Locate the cell with the specified text and output its (X, Y) center coordinate. 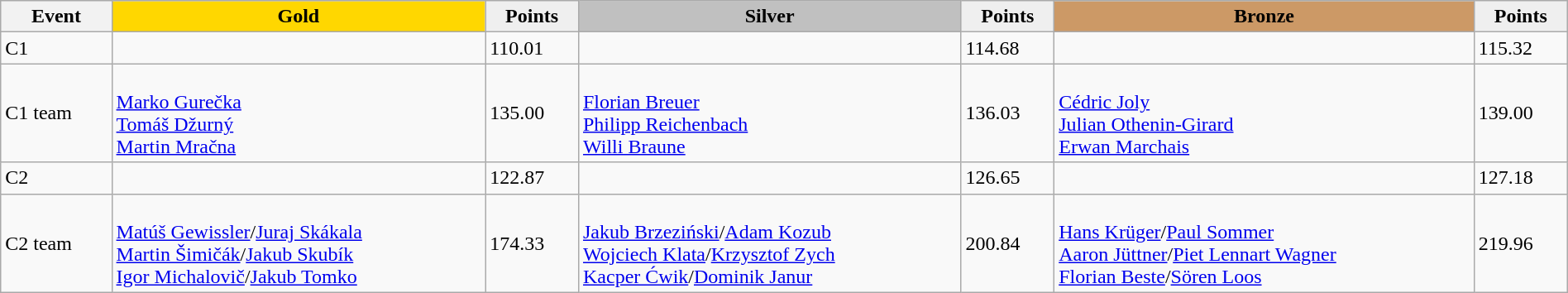
Marko GurečkaTomáš DžurnýMartin Mračna (299, 113)
Silver (769, 17)
Event (56, 17)
Hans Krüger/Paul SommerAaron Jüttner/Piet Lennart WagnerFlorian Beste/Sören Loos (1264, 243)
Matúš Gewissler/Juraj SkákalaMartin Šimičák/Jakub SkubíkIgor Michalovič/Jakub Tomko (299, 243)
C2 team (56, 243)
135.00 (533, 113)
110.01 (533, 48)
139.00 (1520, 113)
122.87 (533, 178)
Jakub Brzeziński/Adam KozubWojciech Klata/Krzysztof ZychKacper Ćwik/Dominik Janur (769, 243)
Florian BreuerPhilipp ReichenbachWilli Braune (769, 113)
126.65 (1007, 178)
114.68 (1007, 48)
136.03 (1007, 113)
200.84 (1007, 243)
Bronze (1264, 17)
174.33 (533, 243)
C1 (56, 48)
C2 (56, 178)
219.96 (1520, 243)
127.18 (1520, 178)
C1 team (56, 113)
Gold (299, 17)
115.32 (1520, 48)
Cédric JolyJulian Othenin-GirardErwan Marchais (1264, 113)
